Provide the (x, y) coordinate of the cell's center where the given text is located.  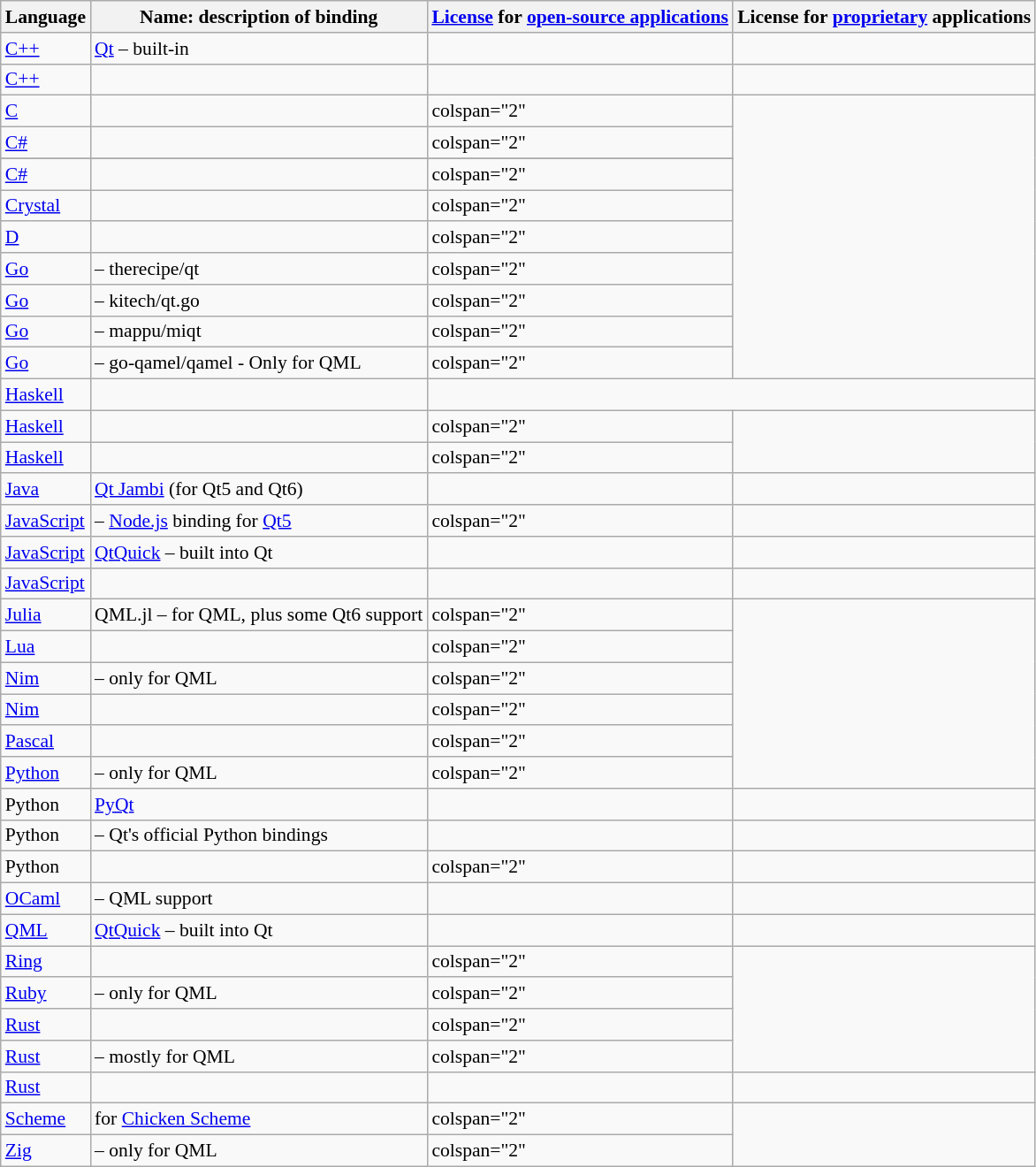
Qt – built-in (258, 49)
Qt Jambi (for Qt5 and Qt6) (258, 490)
License for proprietary applications (884, 17)
Julia (46, 615)
Name: description of binding (258, 17)
– mostly for QML (258, 1056)
Crystal (46, 206)
– go-qamel/qamel - Only for QML (258, 363)
Language (46, 17)
– therecipe/qt (258, 269)
Zig (46, 1151)
Java (46, 490)
License for open-source applications (580, 17)
Lua (46, 647)
PyQt (258, 805)
OCaml (46, 899)
C (46, 111)
– kitech/qt.go (258, 301)
– Node.js binding for Qt5 (258, 521)
Ruby (46, 994)
– mappu/miqt (258, 332)
QML (46, 930)
for Chicken Scheme (258, 1119)
Scheme (46, 1119)
D (46, 238)
– Qt's official Python bindings (258, 835)
Ring (46, 962)
– QML support (258, 899)
QML.jl – for QML, plus some Qt6 support (258, 615)
Pascal (46, 742)
